Return the (x, y) coordinate for the center point of the cell that contains the specified text.  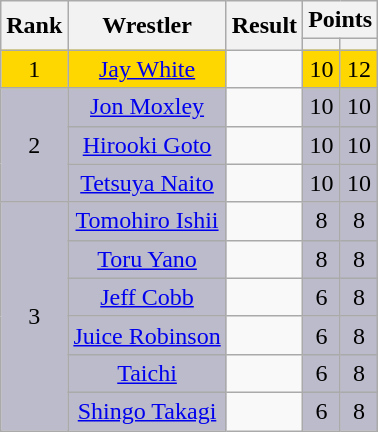
Tetsuya Naito (147, 183)
Juice Robinson (147, 335)
Taichi (147, 373)
Rank (34, 26)
Tomohiro Ishii (147, 221)
Shingo Takagi (147, 411)
Toru Yano (147, 259)
Jeff Cobb (147, 297)
Jay White (147, 69)
Hirooki Goto (147, 145)
Jon Moxley (147, 107)
12 (359, 69)
Wrestler (147, 26)
Points (340, 20)
3 (34, 316)
2 (34, 145)
Result (264, 26)
1 (34, 69)
